Scan for the cell matching the given text and deliver its (X, Y) coordinate at center. 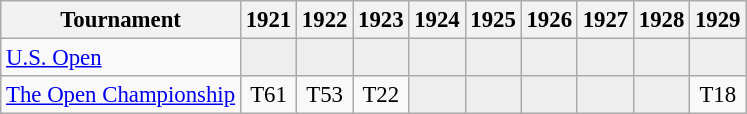
1927 (605, 20)
1929 (718, 20)
T22 (381, 95)
1925 (493, 20)
1921 (268, 20)
Tournament (121, 20)
1926 (549, 20)
T53 (325, 95)
The Open Championship (121, 95)
1923 (381, 20)
U.S. Open (121, 58)
T18 (718, 95)
1922 (325, 20)
T61 (268, 95)
1928 (661, 20)
1924 (437, 20)
